Scan for the cell matching the given text and deliver its [x, y] coordinate at center. 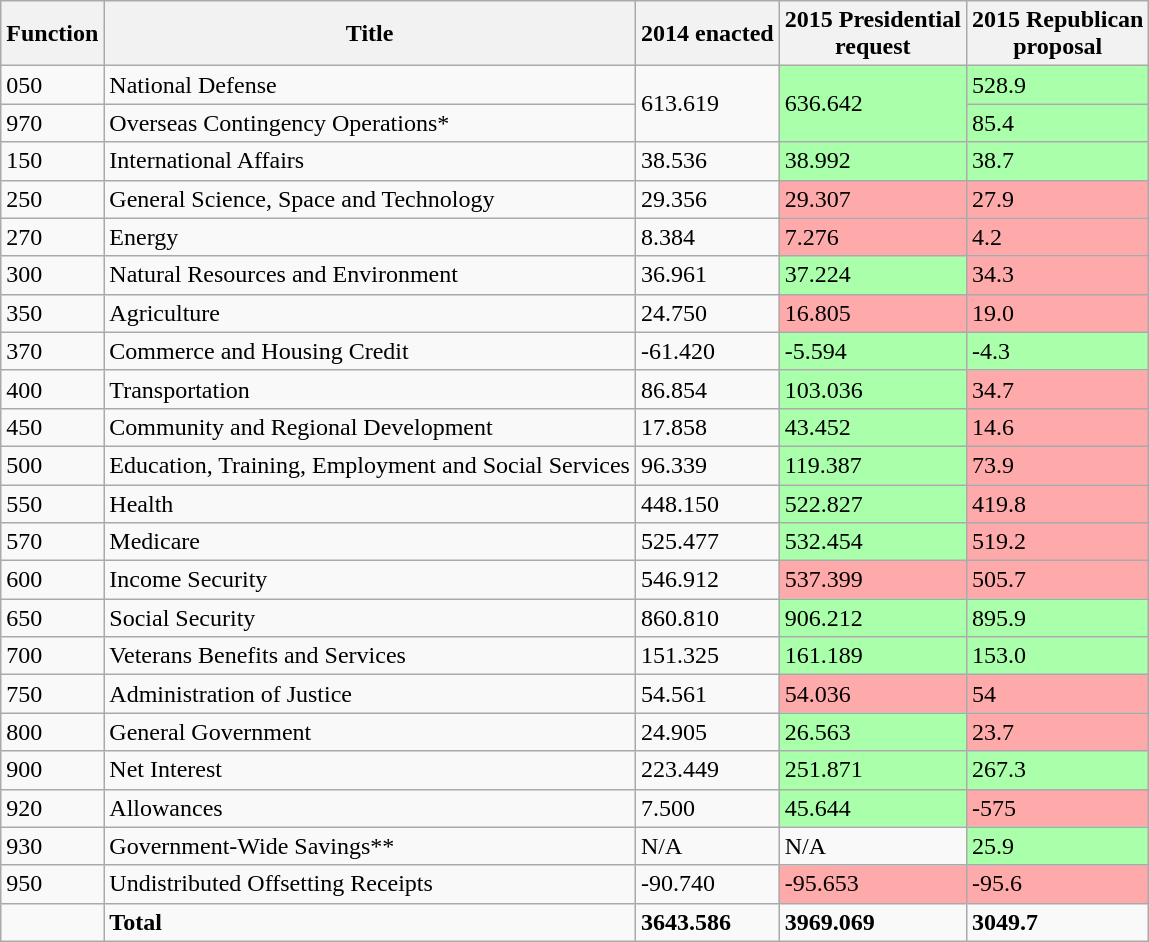
900 [52, 770]
505.7 [1057, 580]
050 [52, 85]
26.563 [872, 732]
7.276 [872, 237]
Education, Training, Employment and Social Services [370, 465]
895.9 [1057, 618]
906.212 [872, 618]
29.356 [707, 199]
636.642 [872, 104]
Transportation [370, 389]
550 [52, 503]
860.810 [707, 618]
36.961 [707, 275]
537.399 [872, 580]
29.307 [872, 199]
613.619 [707, 104]
419.8 [1057, 503]
Administration of Justice [370, 694]
500 [52, 465]
Undistributed Offsetting Receipts [370, 884]
950 [52, 884]
800 [52, 732]
400 [52, 389]
700 [52, 656]
Veterans Benefits and Services [370, 656]
2015 Presidentialrequest [872, 34]
International Affairs [370, 161]
19.0 [1057, 313]
-575 [1057, 808]
34.3 [1057, 275]
250 [52, 199]
448.150 [707, 503]
23.7 [1057, 732]
Net Interest [370, 770]
Commerce and Housing Credit [370, 351]
43.452 [872, 427]
3643.586 [707, 922]
970 [52, 123]
14.6 [1057, 427]
4.2 [1057, 237]
600 [52, 580]
Agriculture [370, 313]
350 [52, 313]
151.325 [707, 656]
3049.7 [1057, 922]
522.827 [872, 503]
-5.594 [872, 351]
17.858 [707, 427]
8.384 [707, 237]
24.750 [707, 313]
-4.3 [1057, 351]
2014 enacted [707, 34]
Allowances [370, 808]
300 [52, 275]
370 [52, 351]
54 [1057, 694]
-95.6 [1057, 884]
650 [52, 618]
Title [370, 34]
450 [52, 427]
27.9 [1057, 199]
270 [52, 237]
2015 Republicanproposal [1057, 34]
73.9 [1057, 465]
161.189 [872, 656]
223.449 [707, 770]
150 [52, 161]
103.036 [872, 389]
119.387 [872, 465]
525.477 [707, 542]
16.805 [872, 313]
General Science, Space and Technology [370, 199]
519.2 [1057, 542]
37.224 [872, 275]
7.500 [707, 808]
930 [52, 846]
54.036 [872, 694]
Total [370, 922]
34.7 [1057, 389]
38.992 [872, 161]
38.536 [707, 161]
Government-Wide Savings** [370, 846]
267.3 [1057, 770]
Health [370, 503]
Social Security [370, 618]
Function [52, 34]
750 [52, 694]
528.9 [1057, 85]
Community and Regional Development [370, 427]
546.912 [707, 580]
25.9 [1057, 846]
920 [52, 808]
251.871 [872, 770]
-95.653 [872, 884]
General Government [370, 732]
54.561 [707, 694]
570 [52, 542]
38.7 [1057, 161]
Natural Resources and Environment [370, 275]
96.339 [707, 465]
Income Security [370, 580]
153.0 [1057, 656]
532.454 [872, 542]
45.644 [872, 808]
86.854 [707, 389]
Overseas Contingency Operations* [370, 123]
-61.420 [707, 351]
24.905 [707, 732]
Medicare [370, 542]
-90.740 [707, 884]
National Defense [370, 85]
3969.069 [872, 922]
Energy [370, 237]
85.4 [1057, 123]
